For the text-containing cell, return its midpoint in (X, Y) coordinate format. 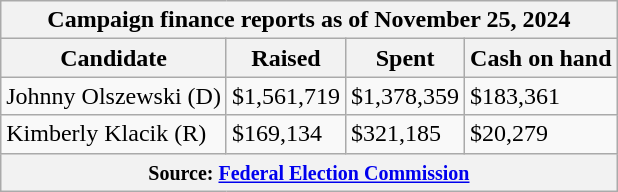
Johnny Olszewski (D) (114, 96)
$1,561,719 (286, 96)
Raised (286, 58)
$169,134 (286, 134)
Spent (406, 58)
$183,361 (541, 96)
Cash on hand (541, 58)
Source: Federal Election Commission (309, 172)
Kimberly Klacik (R) (114, 134)
$1,378,359 (406, 96)
Campaign finance reports as of November 25, 2024 (309, 20)
$321,185 (406, 134)
$20,279 (541, 134)
Candidate (114, 58)
